Detect which cell encompasses the target text, then output its (X, Y) center coordinate. 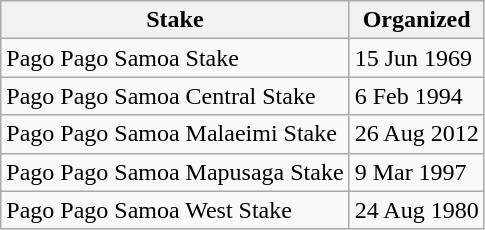
15 Jun 1969 (416, 58)
Stake (175, 20)
Pago Pago Samoa West Stake (175, 210)
Pago Pago Samoa Mapusaga Stake (175, 172)
Pago Pago Samoa Central Stake (175, 96)
24 Aug 1980 (416, 210)
26 Aug 2012 (416, 134)
Organized (416, 20)
6 Feb 1994 (416, 96)
9 Mar 1997 (416, 172)
Pago Pago Samoa Malaeimi Stake (175, 134)
Pago Pago Samoa Stake (175, 58)
